From the cell containing the given text, extract its center point as (X, Y) coordinate. 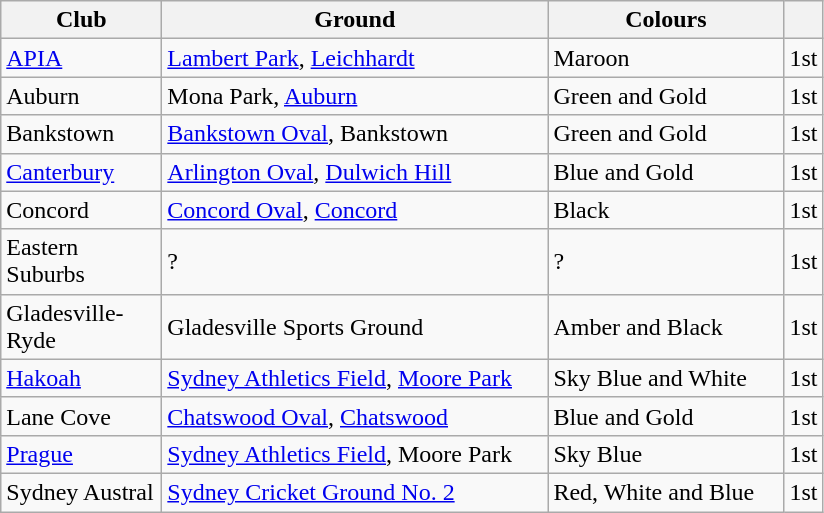
Red, White and Blue (666, 492)
Sky Blue (666, 454)
Mona Park, Auburn (355, 96)
Lane Cove (82, 416)
Sky Blue and White (666, 378)
Eastern Suburbs (82, 262)
Club (82, 20)
Arlington Oval, Dulwich Hill (355, 172)
Concord (82, 210)
Bankstown (82, 134)
Auburn (82, 96)
Prague (82, 454)
Hakoah (82, 378)
Lambert Park, Leichhardt (355, 58)
Chatswood Oval, Chatswood (355, 416)
Canterbury (82, 172)
Amber and Black (666, 326)
Bankstown Oval, Bankstown (355, 134)
Concord Oval, Concord (355, 210)
Ground (355, 20)
Colours (666, 20)
Black (666, 210)
APIA (82, 58)
Gladesville-Ryde (82, 326)
Gladesville Sports Ground (355, 326)
Sydney Austral (82, 492)
Sydney Cricket Ground No. 2 (355, 492)
Maroon (666, 58)
